Find where the given text appears and provide that cell's center as (X, Y) coordinate. 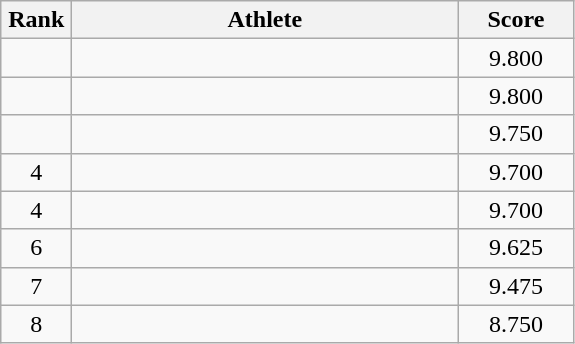
7 (36, 286)
9.750 (516, 134)
9.475 (516, 286)
Score (516, 20)
8.750 (516, 324)
9.625 (516, 248)
6 (36, 248)
Athlete (265, 20)
8 (36, 324)
Rank (36, 20)
